Determine the [x, y] coordinate at the center of the cell enclosing the given text.  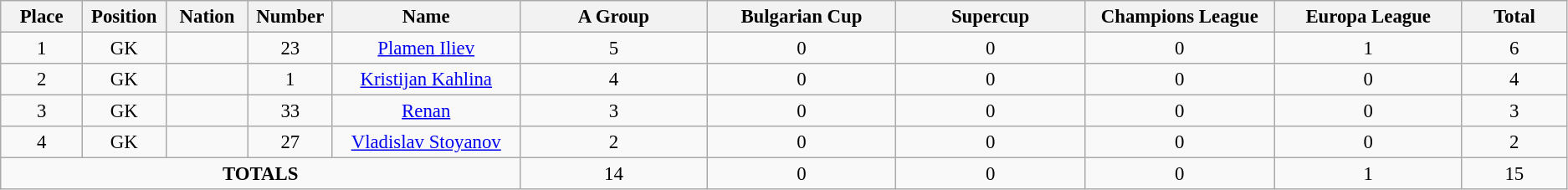
14 [614, 174]
TOTALS [261, 174]
Supercup [991, 17]
15 [1514, 174]
Bulgarian Cup [802, 17]
33 [290, 111]
6 [1514, 49]
Kristijan Kahlina [427, 80]
A Group [614, 17]
Name [427, 17]
23 [290, 49]
Total [1514, 17]
Plamen Iliev [427, 49]
Renan [427, 111]
Europa League [1368, 17]
Nation [208, 17]
27 [290, 142]
Position [124, 17]
Vladislav Stoyanov [427, 142]
Champions League [1180, 17]
Number [290, 17]
5 [614, 49]
Place [42, 17]
